Find where the given text appears and provide that cell's center as (x, y) coordinate. 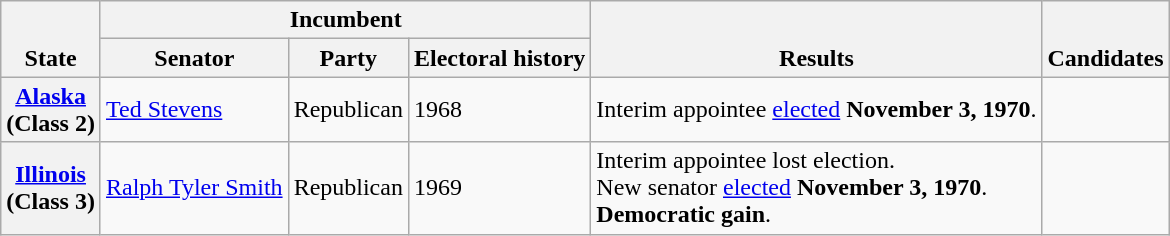
Ralph Tyler Smith (194, 188)
Interim appointee lost election.New senator elected November 3, 1970.Democratic gain. (816, 188)
Incumbent (345, 20)
Alaska(Class 2) (51, 110)
Senator (194, 58)
Illinois(Class 3) (51, 188)
Electoral history (499, 58)
Candidates (1106, 39)
1969 (499, 188)
Results (816, 39)
Interim appointee elected November 3, 1970. (816, 110)
1968 (499, 110)
Ted Stevens (194, 110)
Party (348, 58)
State (51, 39)
